Output the [X, Y] coordinate of the center of the cell containing the given text.  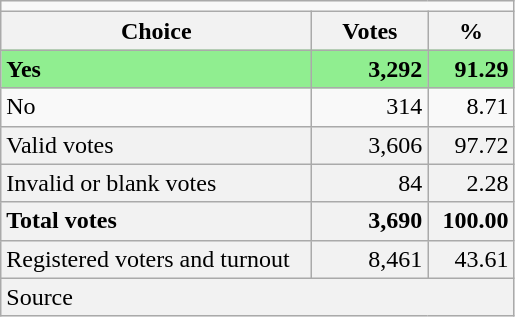
Source [258, 297]
97.72 [471, 145]
No [156, 107]
Registered voters and turnout [156, 259]
Valid votes [156, 145]
91.29 [471, 69]
84 [370, 183]
3,606 [370, 145]
314 [370, 107]
3,690 [370, 221]
8.71 [471, 107]
Votes [370, 31]
Invalid or blank votes [156, 183]
% [471, 31]
3,292 [370, 69]
100.00 [471, 221]
43.61 [471, 259]
Total votes [156, 221]
2.28 [471, 183]
Yes [156, 69]
8,461 [370, 259]
Choice [156, 31]
